Pinpoint the cell where the given text exists, returning its (X, Y) midpoint coordinate. 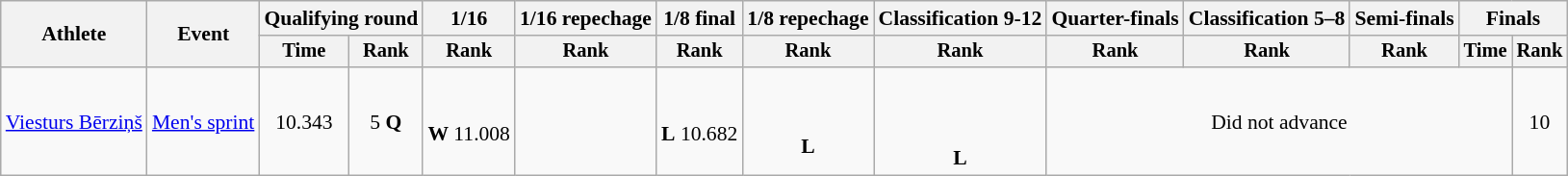
Classification 5–8 (1267, 18)
1/8 repechage (808, 18)
Event (204, 35)
1/16 repechage (585, 18)
Did not advance (1278, 121)
W 11.008 (469, 121)
Qualifying round (341, 18)
Men's sprint (204, 121)
Classification 9-12 (961, 18)
Quarter-finals (1115, 18)
L 10.682 (699, 121)
10 (1540, 121)
Athlete (74, 35)
Semi-finals (1403, 18)
5 Q (385, 121)
1/8 final (699, 18)
Viesturs Bērziņš (74, 121)
10.343 (304, 121)
1/16 (469, 18)
Finals (1513, 18)
